Pinpoint the cell where the given text exists, returning its [x, y] midpoint coordinate. 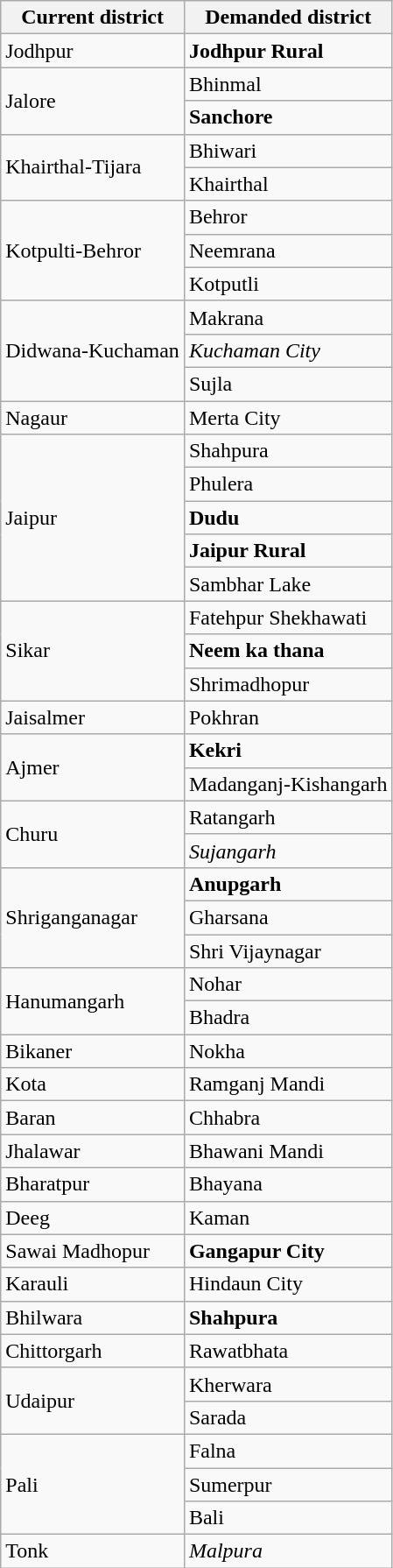
Kherwara [288, 1384]
Bhawani Mandi [288, 1151]
Nohar [288, 985]
Falna [288, 1451]
Udaipur [93, 1401]
Ramganj Mandi [288, 1084]
Demanded district [288, 18]
Bhinmal [288, 84]
Shri Vijaynagar [288, 950]
Shriganganagar [93, 917]
Nokha [288, 1051]
Tonk [93, 1551]
Jaipur [93, 518]
Gangapur City [288, 1251]
Bikaner [93, 1051]
Fatehpur Shekhawati [288, 618]
Jhalawar [93, 1151]
Ajmer [93, 767]
Sumerpur [288, 1485]
Madanganj-Kishangarh [288, 784]
Bhayana [288, 1184]
Jaipur Rural [288, 551]
Chhabra [288, 1118]
Sikar [93, 651]
Shrimadhopur [288, 684]
Malpura [288, 1551]
Makrana [288, 317]
Kaman [288, 1218]
Sujla [288, 384]
Kuchaman City [288, 350]
Neemrana [288, 251]
Sarada [288, 1417]
Churu [93, 834]
Gharsana [288, 917]
Jaisalmer [93, 717]
Pali [93, 1484]
Kotputli [288, 284]
Bharatpur [93, 1184]
Kota [93, 1084]
Current district [93, 18]
Bhiwari [288, 151]
Rawatbhata [288, 1351]
Baran [93, 1118]
Jodhpur [93, 51]
Sujangarh [288, 851]
Jodhpur Rural [288, 51]
Jalore [93, 101]
Sanchore [288, 117]
Kotpulti-Behror [93, 251]
Behror [288, 217]
Bhadra [288, 1018]
Karauli [93, 1284]
Khairthal [288, 184]
Pokhran [288, 717]
Phulera [288, 484]
Nagaur [93, 418]
Didwana-Kuchaman [93, 350]
Anupgarh [288, 884]
Hanumangarh [93, 1001]
Neem ka thana [288, 651]
Deeg [93, 1218]
Dudu [288, 518]
Sawai Madhopur [93, 1251]
Kekri [288, 751]
Bali [288, 1518]
Khairthal-Tijara [93, 167]
Chittorgarh [93, 1351]
Hindaun City [288, 1284]
Merta City [288, 418]
Ratangarh [288, 817]
Sambhar Lake [288, 584]
Bhilwara [93, 1317]
